Find where the given text appears and provide that cell's center as (x, y) coordinate. 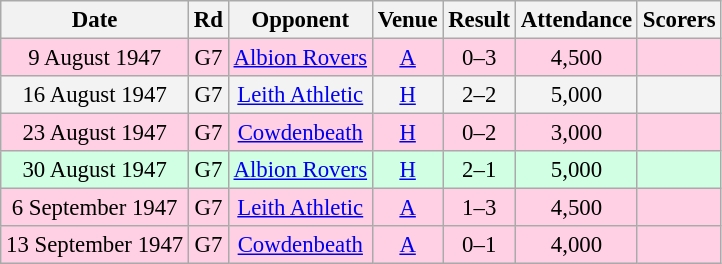
Date (95, 20)
Result (480, 20)
2–1 (480, 170)
Opponent (300, 20)
6 September 1947 (95, 208)
13 September 1947 (95, 245)
9 August 1947 (95, 58)
Venue (408, 20)
Scorers (679, 20)
30 August 1947 (95, 170)
4,000 (576, 245)
23 August 1947 (95, 133)
Attendance (576, 20)
2–2 (480, 95)
0–3 (480, 58)
3,000 (576, 133)
0–2 (480, 133)
16 August 1947 (95, 95)
1–3 (480, 208)
0–1 (480, 245)
Rd (209, 20)
